Extract the (x, y) coordinate from the center of the cell holding the provided text.  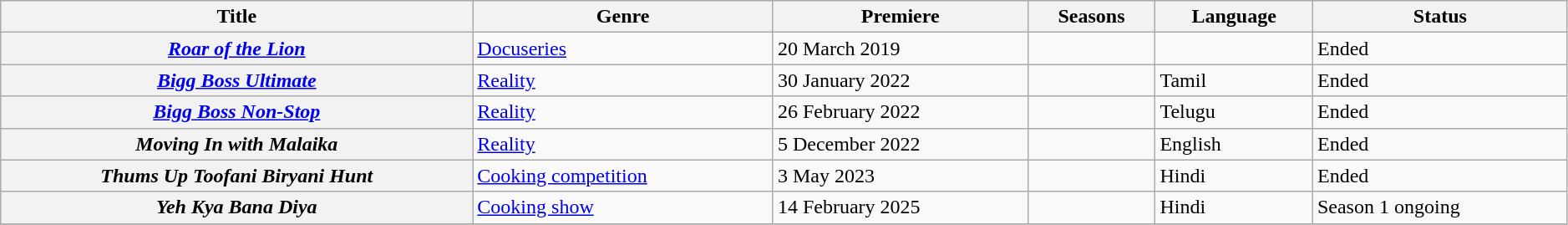
Season 1 ongoing (1440, 207)
Bigg Boss Ultimate (237, 80)
Language (1235, 17)
Bigg Boss Non-Stop (237, 112)
26 February 2022 (901, 112)
5 December 2022 (901, 144)
Status (1440, 17)
14 February 2025 (901, 207)
Tamil (1235, 80)
Telugu (1235, 112)
20 March 2019 (901, 49)
Yeh Kya Bana Diya (237, 207)
Moving In with Malaika (237, 144)
Roar of the Lion (237, 49)
Thums Up Toofani Biryani Hunt (237, 176)
30 January 2022 (901, 80)
Cooking show (623, 207)
Title (237, 17)
Premiere (901, 17)
English (1235, 144)
3 May 2023 (901, 176)
Seasons (1091, 17)
Cooking competition (623, 176)
Genre (623, 17)
Docuseries (623, 49)
